Scan for the cell matching the given text and deliver its [X, Y] coordinate at center. 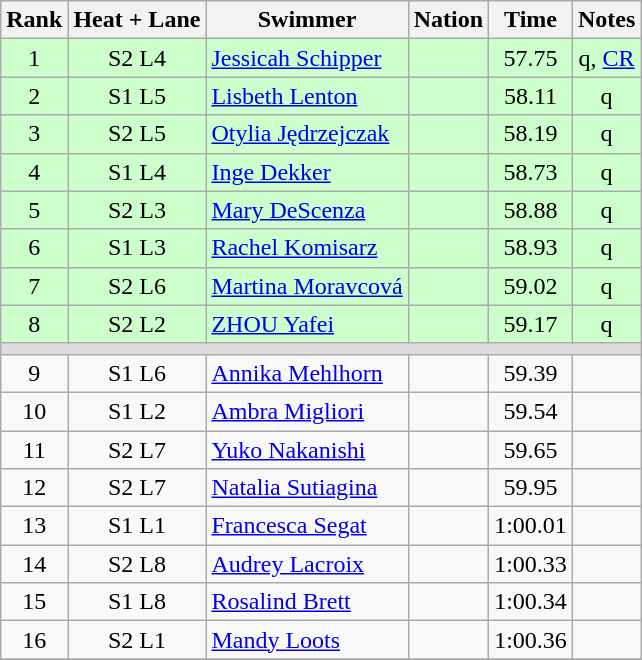
S2 L5 [137, 134]
S2 L1 [137, 640]
16 [34, 640]
59.17 [531, 324]
57.75 [531, 58]
Francesca Segat [307, 526]
Mary DeScenza [307, 210]
Heat + Lane [137, 20]
S1 L3 [137, 248]
59.39 [531, 373]
13 [34, 526]
59.65 [531, 449]
58.93 [531, 248]
S1 L8 [137, 602]
S1 L6 [137, 373]
q, CR [606, 58]
Rank [34, 20]
Otylia Jędrzejczak [307, 134]
12 [34, 488]
Swimmer [307, 20]
Notes [606, 20]
ZHOU Yafei [307, 324]
S1 L5 [137, 96]
1 [34, 58]
S2 L6 [137, 286]
7 [34, 286]
S1 L1 [137, 526]
5 [34, 210]
1:00.36 [531, 640]
Lisbeth Lenton [307, 96]
8 [34, 324]
Rachel Komisarz [307, 248]
Yuko Nakanishi [307, 449]
59.02 [531, 286]
S2 L4 [137, 58]
1:00.33 [531, 564]
Nation [448, 20]
Mandy Loots [307, 640]
58.88 [531, 210]
S2 L8 [137, 564]
S2 L3 [137, 210]
1:00.34 [531, 602]
14 [34, 564]
58.73 [531, 172]
S1 L2 [137, 411]
Rosalind Brett [307, 602]
11 [34, 449]
4 [34, 172]
Ambra Migliori [307, 411]
Audrey Lacroix [307, 564]
3 [34, 134]
6 [34, 248]
58.19 [531, 134]
Annika Mehlhorn [307, 373]
1:00.01 [531, 526]
10 [34, 411]
S1 L4 [137, 172]
2 [34, 96]
9 [34, 373]
Time [531, 20]
15 [34, 602]
59.95 [531, 488]
Natalia Sutiagina [307, 488]
58.11 [531, 96]
Martina Moravcová [307, 286]
Inge Dekker [307, 172]
S2 L2 [137, 324]
59.54 [531, 411]
Jessicah Schipper [307, 58]
